Detect which cell encompasses the target text, then output its [x, y] center coordinate. 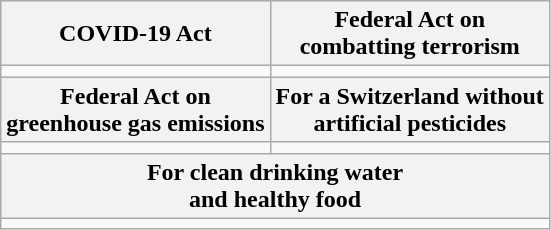
For a Switzerland withoutartificial pesticides [410, 110]
Federal Act oncombatting terrorism [410, 34]
For clean drinking waterand healthy food [276, 186]
COVID-19 Act [136, 34]
Federal Act ongreenhouse gas emissions [136, 110]
